Provide the [x, y] coordinate of the cell's center where the given text is located.  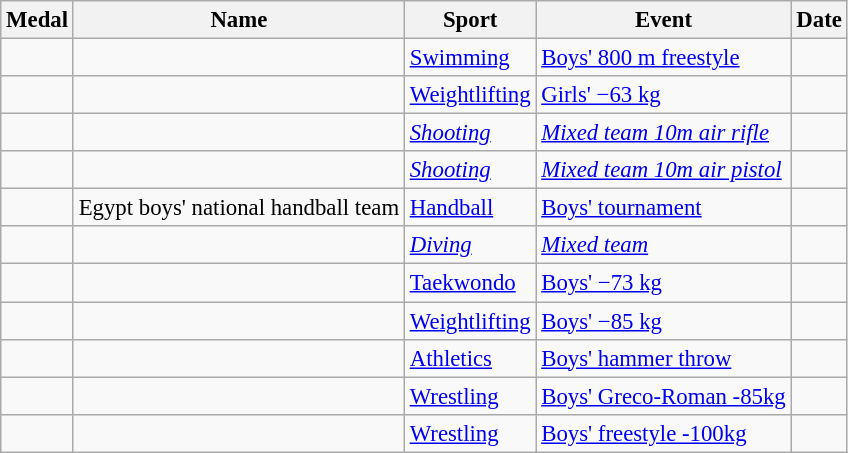
Athletics [470, 358]
Boys' Greco-Roman -85kg [664, 396]
Handball [470, 208]
Egypt boys' national handball team [238, 208]
Swimming [470, 58]
Sport [470, 20]
Mixed team 10m air pistol [664, 170]
Medal [38, 20]
Girls' −63 kg [664, 95]
Boys' 800 m freestyle [664, 58]
Mixed team [664, 245]
Boys' freestyle -100kg [664, 433]
Date [819, 20]
Taekwondo [470, 283]
Name [238, 20]
Mixed team 10m air rifle [664, 133]
Event [664, 20]
Boys' tournament [664, 208]
Boys' −73 kg [664, 283]
Boys' hammer throw [664, 358]
Diving [470, 245]
Boys' −85 kg [664, 321]
